Determine the (X, Y) coordinate at the center of the cell enclosing the given text.  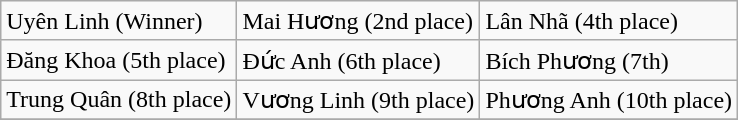
Mai Hương (2nd place) (358, 21)
Trung Quân (8th place) (119, 100)
Uyên Linh (Winner) (119, 21)
Đức Anh (6th place) (358, 60)
Lân Nhã (4th place) (609, 21)
Phương Anh (10th place) (609, 100)
Vương Linh (9th place) (358, 100)
Đăng Khoa (5th place) (119, 60)
Bích Phương (7th) (609, 60)
